Return the [x, y] coordinate for the center point of the cell that contains the specified text.  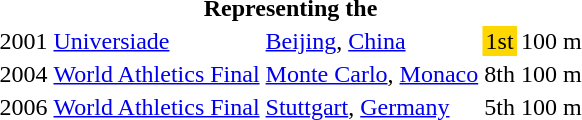
Beijing, China [372, 41]
1st [500, 41]
World Athletics Final [156, 74]
Universiade [156, 41]
Monte Carlo, Monaco [372, 74]
8th [500, 74]
